Extract the [x, y] coordinate from the center of the cell holding the provided text.  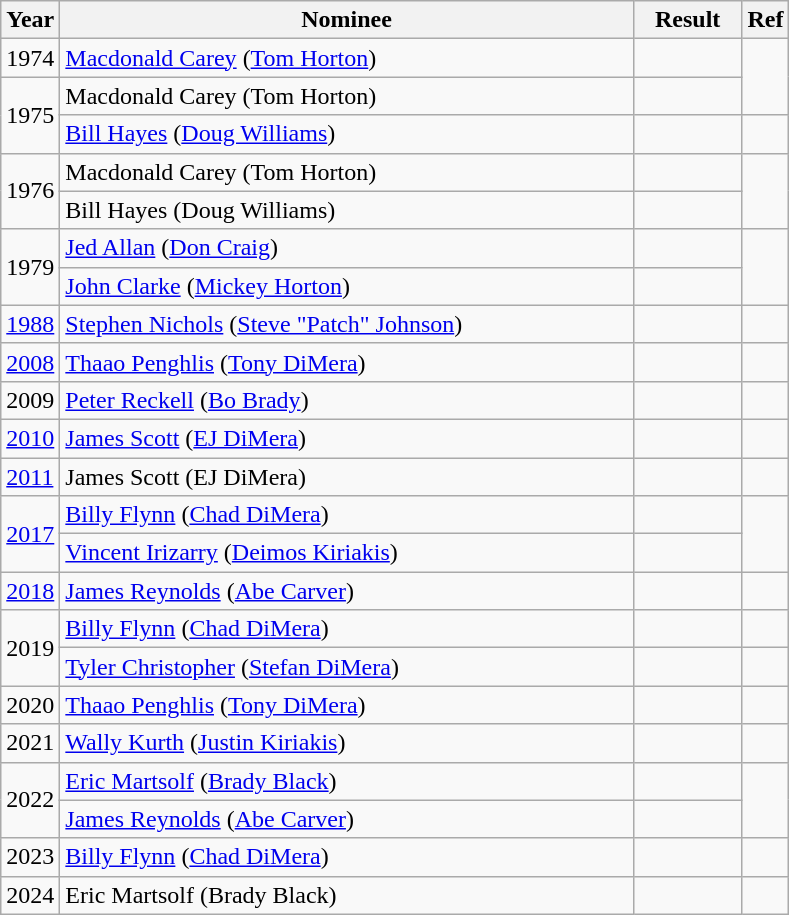
John Clarke (Mickey Horton) [347, 286]
1975 [30, 115]
Result [688, 20]
1976 [30, 191]
Tyler Christopher (Stefan DiMera) [347, 667]
2010 [30, 438]
Year [30, 20]
2018 [30, 591]
1979 [30, 267]
Wally Kurth (Justin Kiriakis) [347, 743]
2019 [30, 648]
Ref [766, 20]
Jed Allan (Don Craig) [347, 248]
Vincent Irizarry (Deimos Kiriakis) [347, 553]
Peter Reckell (Bo Brady) [347, 400]
2022 [30, 800]
2011 [30, 477]
2020 [30, 705]
2021 [30, 743]
2008 [30, 362]
1988 [30, 324]
Nominee [347, 20]
2009 [30, 400]
2024 [30, 895]
2023 [30, 857]
2017 [30, 534]
Stephen Nichols (Steve "Patch" Johnson) [347, 324]
1974 [30, 58]
